Determine the [x, y] coordinate at the center of the cell enclosing the given text.  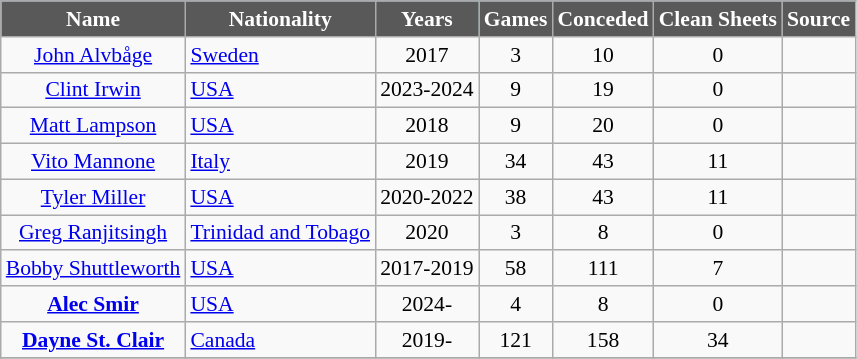
Source [818, 19]
Trinidad and Tobago [280, 233]
Bobby Shuttleworth [94, 269]
Dayne St. Clair [94, 340]
Italy [280, 162]
38 [516, 197]
Conceded [602, 19]
4 [516, 304]
Matt Lampson [94, 126]
2023-2024 [427, 90]
Sweden [280, 55]
Clint Irwin [94, 90]
2017-2019 [427, 269]
Nationality [280, 19]
Alec Smir [94, 304]
2019- [427, 340]
Tyler Miller [94, 197]
20 [602, 126]
2019 [427, 162]
John Alvbåge [94, 55]
7 [718, 269]
158 [602, 340]
2020 [427, 233]
121 [516, 340]
Games [516, 19]
2017 [427, 55]
19 [602, 90]
Clean Sheets [718, 19]
Greg Ranjitsingh [94, 233]
58 [516, 269]
2024- [427, 304]
10 [602, 55]
Years [427, 19]
Canada [280, 340]
Vito Mannone [94, 162]
111 [602, 269]
Name [94, 19]
2018 [427, 126]
2020-2022 [427, 197]
